Identify which cell holds the provided text, then report its [x, y] central coordinate. 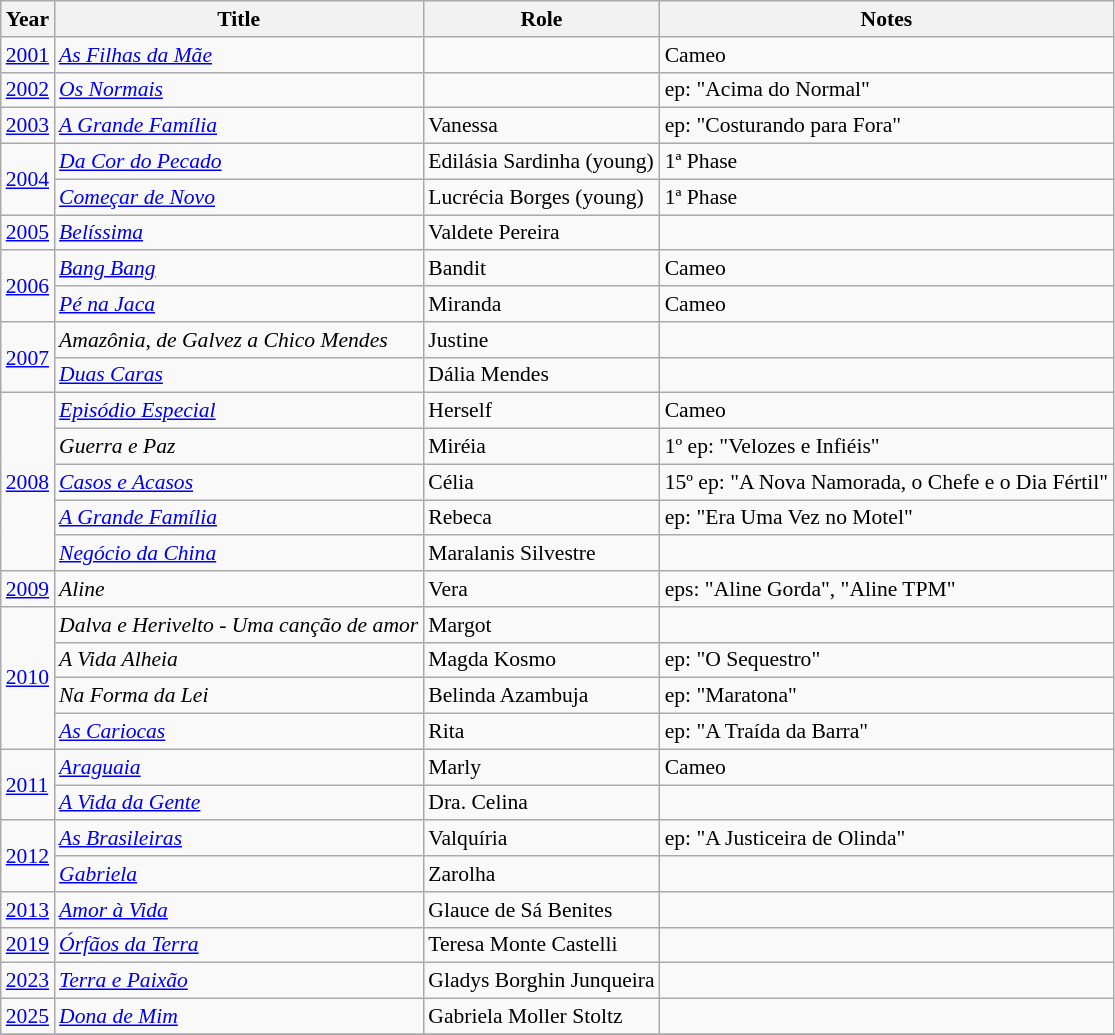
Rebeca [541, 518]
Duas Caras [238, 375]
A Vida Alheia [238, 660]
Belinda Azambuja [541, 696]
Os Normais [238, 90]
2003 [28, 126]
Dália Mendes [541, 375]
Miranda [541, 304]
Belíssima [238, 233]
2019 [28, 945]
2007 [28, 358]
Pé na Jaca [238, 304]
Teresa Monte Castelli [541, 945]
2023 [28, 981]
Role [541, 19]
2013 [28, 910]
ep: "O Sequestro" [886, 660]
Zarolha [541, 874]
Gladys Borghin Junqueira [541, 981]
2009 [28, 589]
Dalva e Herivelto - Uma canção de amor [238, 625]
Marly [541, 767]
Órfãos da Terra [238, 945]
Lucrécia Borges (young) [541, 197]
Bandit [541, 269]
Dona de Mim [238, 1017]
As Brasileiras [238, 839]
Começar de Novo [238, 197]
ep: "Maratona" [886, 696]
Vera [541, 589]
2011 [28, 784]
Episódio Especial [238, 411]
2005 [28, 233]
Glauce de Sá Benites [541, 910]
ep: "Era Uma Vez no Motel" [886, 518]
Bang Bang [238, 269]
As Filhas da Mãe [238, 55]
Gabriela [238, 874]
ep: "Costurando para Fora" [886, 126]
Gabriela Moller Stoltz [541, 1017]
Valquíria [541, 839]
Vanessa [541, 126]
Guerra e Paz [238, 447]
As Cariocas [238, 732]
2004 [28, 180]
Magda Kosmo [541, 660]
Herself [541, 411]
Dra. Celina [541, 803]
2002 [28, 90]
Justine [541, 340]
Miréia [541, 447]
Negócio da China [238, 554]
A Vida da Gente [238, 803]
Amor à Vida [238, 910]
ep: "Acima do Normal" [886, 90]
Notes [886, 19]
Terra e Paixão [238, 981]
Araguaia [238, 767]
Rita [541, 732]
15º ep: "A Nova Namorada, o Chefe e o Dia Fértil" [886, 482]
Edilásia Sardinha (young) [541, 162]
Na Forma da Lei [238, 696]
2010 [28, 678]
Amazônia, de Galvez a Chico Mendes [238, 340]
2008 [28, 482]
2006 [28, 286]
Year [28, 19]
eps: "Aline Gorda", "Aline TPM" [886, 589]
Da Cor do Pecado [238, 162]
2025 [28, 1017]
Margot [541, 625]
Casos e Acasos [238, 482]
Maralanis Silvestre [541, 554]
1º ep: "Velozes e Infiéis" [886, 447]
Title [238, 19]
Célia [541, 482]
ep: "A Traída da Barra" [886, 732]
Aline [238, 589]
2001 [28, 55]
2012 [28, 856]
Valdete Pereira [541, 233]
ep: "A Justiceira de Olinda" [886, 839]
